Identify which cell holds the provided text, then report its [x, y] central coordinate. 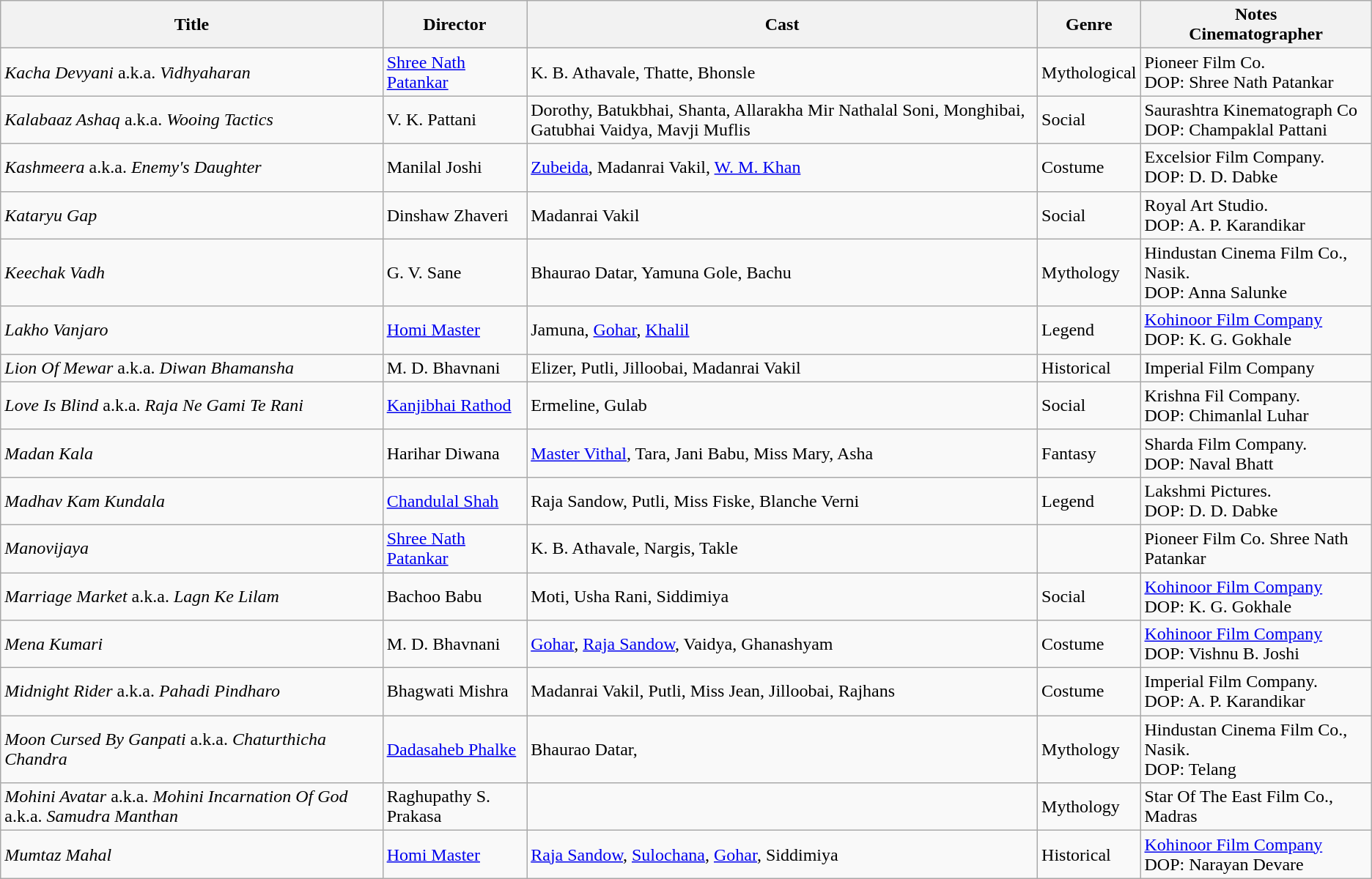
Pioneer Film Co. Shree Nath Patankar [1256, 548]
Elizer, Putli, Jilloobai, Madanrai Vakil [783, 368]
Madanrai Vakil, Putli, Miss Jean, Jilloobai, Rajhans [783, 691]
Kacha Devyani a.k.a. Vidhyaharan [192, 72]
Saurashtra Kinematograph CoDOP: Champaklal Pattani [1256, 120]
Title [192, 25]
NotesCinematographer [1256, 25]
Bhaurao Datar, Yamuna Gole, Bachu [783, 272]
Dinshaw Zhaveri [454, 215]
Dorothy, Batukbhai, Shanta, Allarakha Mir Nathalal Soni, Monghibai, Gatubhai Vaidya, Mavji Muflis [783, 120]
Mena Kumari [192, 645]
Manovijaya [192, 548]
Lakshmi Pictures.DOP: D. D. Dabke [1256, 501]
Lion Of Mewar a.k.a. Diwan Bhamansha [192, 368]
Mumtaz Mahal [192, 854]
G. V. Sane [454, 272]
Chandulal Shah [454, 501]
Imperial Film Company.DOP: A. P. Karandikar [1256, 691]
Gohar, Raja Sandow, Vaidya, Ghanashyam [783, 645]
Master Vithal, Tara, Jani Babu, Miss Mary, Asha [783, 453]
Bachoo Babu [454, 596]
Raja Sandow, Sulochana, Gohar, Siddimiya [783, 854]
Jamuna, Gohar, Khalil [783, 330]
Madhav Kam Kundala [192, 501]
Raghupathy S. Prakasa [454, 807]
Madanrai Vakil [783, 215]
K. B. Athavale, Thatte, Bhonsle [783, 72]
Sharda Film Company.DOP: Naval Bhatt [1256, 453]
Raja Sandow, Putli, Miss Fiske, Blanche Verni [783, 501]
Madan Kala [192, 453]
Kataryu Gap [192, 215]
Mohini Avatar a.k.a. Mohini Incarnation Of God a.k.a. Samudra Manthan [192, 807]
Mythological [1089, 72]
Bhagwati Mishra [454, 691]
Dadasaheb Phalke [454, 749]
Fantasy [1089, 453]
Kanjibhai Rathod [454, 406]
Harihar Diwana [454, 453]
Genre [1089, 25]
Hindustan Cinema Film Co., Nasik.DOP: Anna Salunke [1256, 272]
Cast [783, 25]
Lakho Vanjaro [192, 330]
Pioneer Film Co.DOP: Shree Nath Patankar [1256, 72]
Marriage Market a.k.a. Lagn Ke Lilam [192, 596]
Bhaurao Datar, [783, 749]
Kohinoor Film CompanyDOP: Narayan Devare [1256, 854]
Midnight Rider a.k.a. Pahadi Pindharo [192, 691]
Star Of The East Film Co., Madras [1256, 807]
Hindustan Cinema Film Co., Nasik.DOP: Telang [1256, 749]
Zubeida, Madanrai Vakil, W. M. Khan [783, 167]
Ermeline, Gulab [783, 406]
Love Is Blind a.k.a. Raja Ne Gami Te Rani [192, 406]
Kalabaaz Ashaq a.k.a. Wooing Tactics [192, 120]
Manilal Joshi [454, 167]
Krishna Fil Company.DOP: Chimanlal Luhar [1256, 406]
Moti, Usha Rani, Siddimiya [783, 596]
Excelsior Film Company.DOP: D. D. Dabke [1256, 167]
V. K. Pattani [454, 120]
Moon Cursed By Ganpati a.k.a. Chaturthicha Chandra [192, 749]
Keechak Vadh [192, 272]
Director [454, 25]
Kohinoor Film CompanyDOP: Vishnu B. Joshi [1256, 645]
K. B. Athavale, Nargis, Takle [783, 548]
Kashmeera a.k.a. Enemy's Daughter [192, 167]
Imperial Film Company [1256, 368]
Royal Art Studio.DOP: A. P. Karandikar [1256, 215]
